Pinpoint the cell where the given text exists, returning its (x, y) midpoint coordinate. 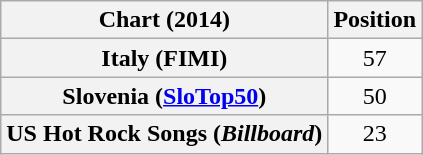
Slovenia (SloTop50) (164, 96)
57 (375, 58)
23 (375, 134)
US Hot Rock Songs (Billboard) (164, 134)
Position (375, 20)
50 (375, 96)
Italy (FIMI) (164, 58)
Chart (2014) (164, 20)
